Identify which cell holds the provided text, then report its [X, Y] central coordinate. 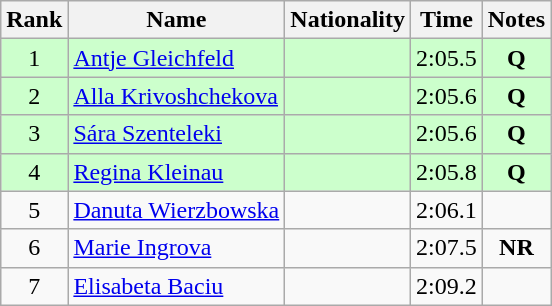
Nationality [348, 20]
Alla Krivoshchekova [176, 96]
2:05.8 [447, 172]
NR [516, 248]
2:07.5 [447, 248]
Time [447, 20]
Rank [34, 20]
Marie Ingrova [176, 248]
1 [34, 58]
6 [34, 248]
2:05.5 [447, 58]
2:09.2 [447, 286]
Name [176, 20]
2 [34, 96]
5 [34, 210]
Notes [516, 20]
Antje Gleichfeld [176, 58]
Sára Szenteleki [176, 134]
Danuta Wierzbowska [176, 210]
7 [34, 286]
3 [34, 134]
2:06.1 [447, 210]
4 [34, 172]
Elisabeta Baciu [176, 286]
Regina Kleinau [176, 172]
